Capture the cell that displays the provided text and extract its [X, Y] central coordinate. 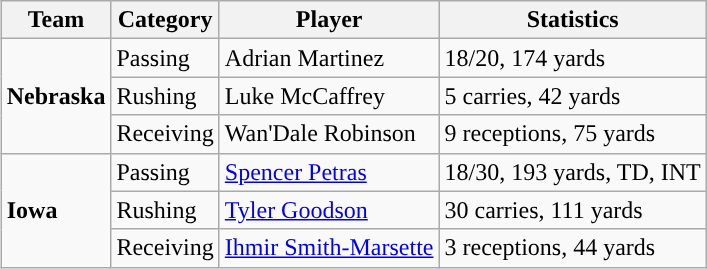
30 carries, 111 yards [572, 210]
Wan'Dale Robinson [329, 134]
Category [165, 20]
Statistics [572, 20]
Adrian Martinez [329, 58]
5 carries, 42 yards [572, 96]
3 receptions, 44 yards [572, 248]
Nebraska [56, 96]
Iowa [56, 210]
18/20, 174 yards [572, 58]
9 receptions, 75 yards [572, 134]
Ihmir Smith-Marsette [329, 248]
Tyler Goodson [329, 210]
Luke McCaffrey [329, 96]
Spencer Petras [329, 172]
18/30, 193 yards, TD, INT [572, 172]
Team [56, 20]
Player [329, 20]
